Extract the (X, Y) coordinate from the center of the cell holding the provided text.  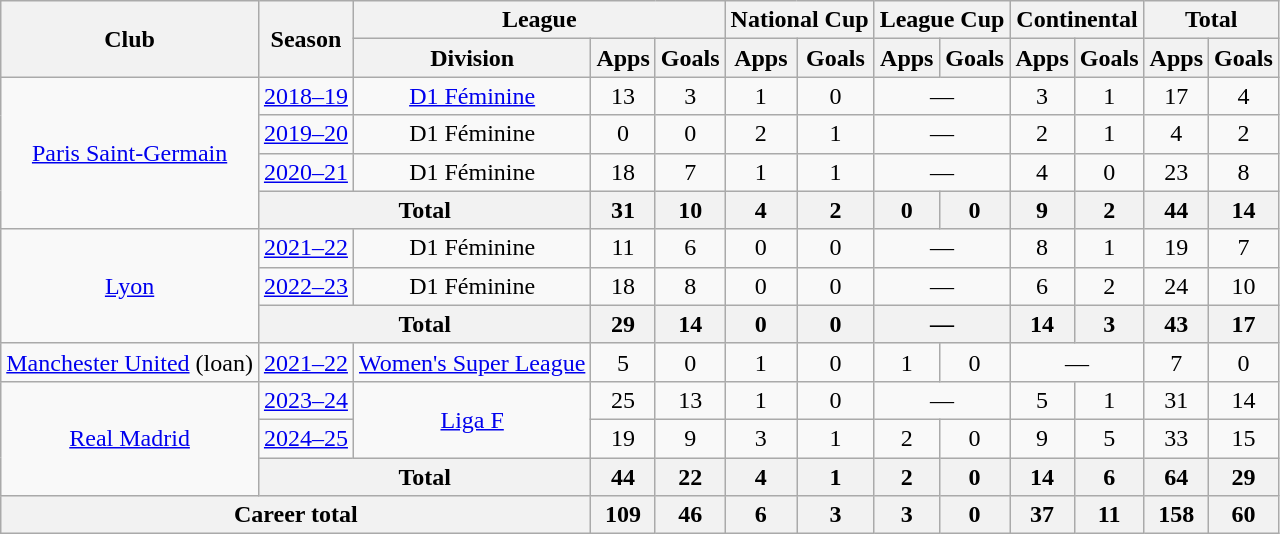
Continental (1077, 20)
2024–25 (306, 438)
46 (690, 515)
2019–20 (306, 134)
64 (1176, 477)
Paris Saint-Germain (130, 153)
Season (306, 39)
24 (1176, 286)
Lyon (130, 286)
33 (1176, 438)
League (539, 20)
25 (623, 400)
22 (690, 477)
37 (1042, 515)
2018–19 (306, 96)
158 (1176, 515)
2022–23 (306, 286)
23 (1176, 172)
Career total (296, 515)
League Cup (942, 20)
Liga F (472, 419)
Women's Super League (472, 362)
109 (623, 515)
43 (1176, 324)
60 (1244, 515)
15 (1244, 438)
2023–24 (306, 400)
Club (130, 39)
National Cup (800, 20)
Manchester United (loan) (130, 362)
Division (472, 58)
Real Madrid (130, 438)
2020–21 (306, 172)
